For the text-containing cell, return its midpoint in [x, y] coordinate format. 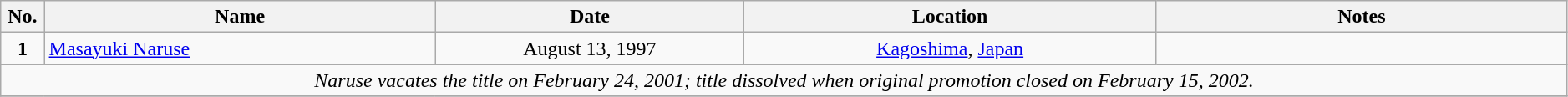
August 13, 1997 [590, 48]
Kagoshima, Japan [951, 48]
Notes [1362, 17]
No. [23, 17]
Masayuki Naruse [240, 48]
Naruse vacates the title on February 24, 2001; title dissolved when original promotion closed on February 15, 2002. [784, 80]
Date [590, 17]
1 [23, 48]
Name [240, 17]
Location [951, 17]
